Provide the (X, Y) coordinate of the cell's center where the given text is located.  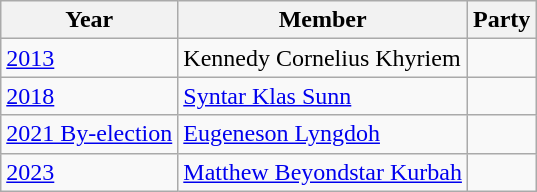
Eugeneson Lyngdoh (323, 134)
2018 (90, 96)
Year (90, 20)
Matthew Beyondstar Kurbah (323, 172)
2023 (90, 172)
2013 (90, 58)
Syntar Klas Sunn (323, 96)
Party (501, 20)
2021 By-election (90, 134)
Kennedy Cornelius Khyriem (323, 58)
Member (323, 20)
